Pinpoint the cell where the given text exists, returning its [x, y] midpoint coordinate. 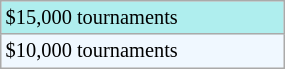
$10,000 tournaments [142, 51]
$15,000 tournaments [142, 17]
